Capture the cell that displays the provided text and extract its (x, y) central coordinate. 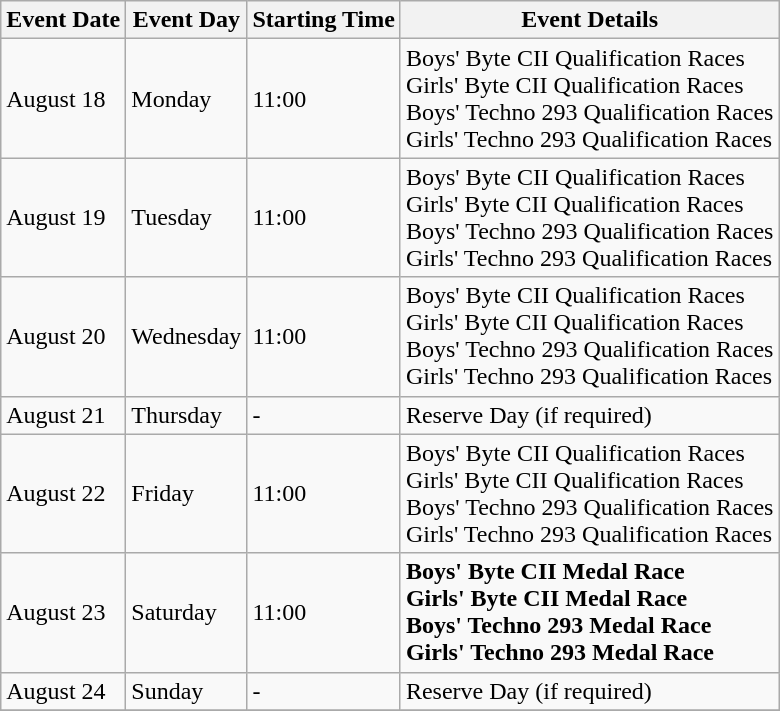
Tuesday (186, 218)
August 21 (64, 415)
August 23 (64, 612)
Saturday (186, 612)
August 19 (64, 218)
Starting Time (324, 20)
Boys' Byte CII Medal RaceGirls' Byte CII Medal RaceBoys' Techno 293 Medal RaceGirls' Techno 293 Medal Race (590, 612)
Event Details (590, 20)
Event Date (64, 20)
August 20 (64, 336)
Monday (186, 98)
Wednesday (186, 336)
August 18 (64, 98)
Friday (186, 494)
Sunday (186, 691)
Thursday (186, 415)
August 24 (64, 691)
Event Day (186, 20)
August 22 (64, 494)
